Detect which cell encompasses the target text, then output its [x, y] center coordinate. 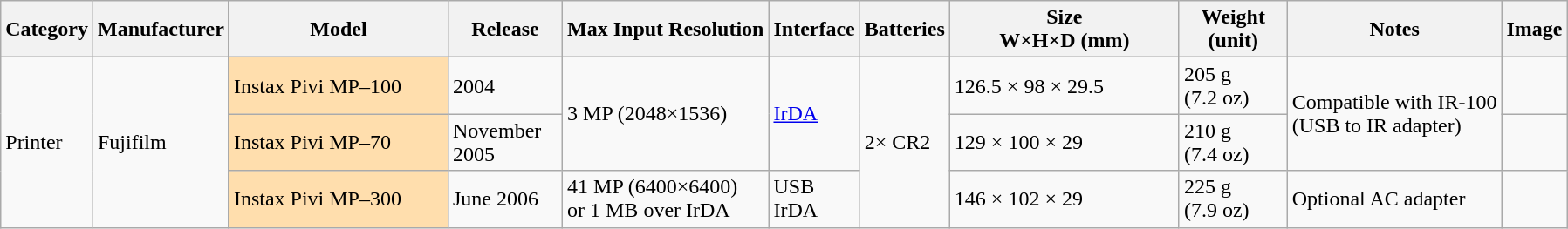
June 2006 [504, 199]
210 g (7.4 oz) [1233, 143]
2× CR2 [904, 143]
2004 [504, 85]
Image [1534, 30]
Interface [814, 30]
126.5 × 98 × 29.5 [1065, 85]
205 g (7.2 oz) [1233, 85]
Compatible with IR-100 (USB to IR adapter) [1394, 114]
225 g (7.9 oz) [1233, 199]
Batteries [904, 30]
Optional AC adapter [1394, 199]
USB IrDA [814, 199]
Notes [1394, 30]
IrDA [814, 114]
Instax Pivi MP–100 [339, 85]
41 MP (6400×6400) or 1 MB over IrDA [666, 199]
November 2005 [504, 143]
Release [504, 30]
Model [339, 30]
SizeW×H×D (mm) [1065, 30]
Max Input Resolution [666, 30]
Weight (unit) [1233, 30]
Instax Pivi MP–70 [339, 143]
3 MP (2048×1536) [666, 114]
Category [47, 30]
129 × 100 × 29 [1065, 143]
Printer [47, 143]
146 × 102 × 29 [1065, 199]
Instax Pivi MP–300 [339, 199]
Fujifilm [161, 143]
Manufacturer [161, 30]
